Provide the (x, y) coordinate of the cell's center where the given text is located.  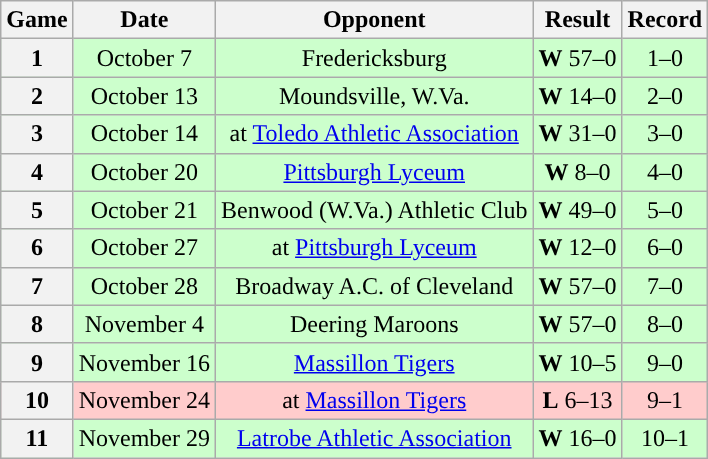
October 27 (144, 248)
October 7 (144, 58)
2–0 (665, 96)
Latrobe Athletic Association (374, 438)
10–1 (665, 438)
Broadway A.C. of Cleveland (374, 286)
October 13 (144, 96)
W 12–0 (578, 248)
W 8–0 (578, 172)
Massillon Tigers (374, 362)
11 (37, 438)
5–0 (665, 210)
6 (37, 248)
9–1 (665, 400)
10 (37, 400)
Game (37, 20)
1–0 (665, 58)
Fredericksburg (374, 58)
7–0 (665, 286)
Result (578, 20)
Deering Maroons (374, 324)
October 21 (144, 210)
5 (37, 210)
8–0 (665, 324)
November 16 (144, 362)
W 31–0 (578, 134)
W 49–0 (578, 210)
3–0 (665, 134)
Record (665, 20)
W 16–0 (578, 438)
L 6–13 (578, 400)
Moundsville, W.Va. (374, 96)
at Pittsburgh Lyceum (374, 248)
4–0 (665, 172)
at Toledo Athletic Association (374, 134)
6–0 (665, 248)
Opponent (374, 20)
October 20 (144, 172)
W 10–5 (578, 362)
November 4 (144, 324)
Pittsburgh Lyceum (374, 172)
Date (144, 20)
at Massillon Tigers (374, 400)
4 (37, 172)
November 24 (144, 400)
9 (37, 362)
8 (37, 324)
Benwood (W.Va.) Athletic Club (374, 210)
1 (37, 58)
October 14 (144, 134)
W 14–0 (578, 96)
2 (37, 96)
3 (37, 134)
7 (37, 286)
October 28 (144, 286)
9–0 (665, 362)
November 29 (144, 438)
